Detect which cell encompasses the target text, then output its (x, y) center coordinate. 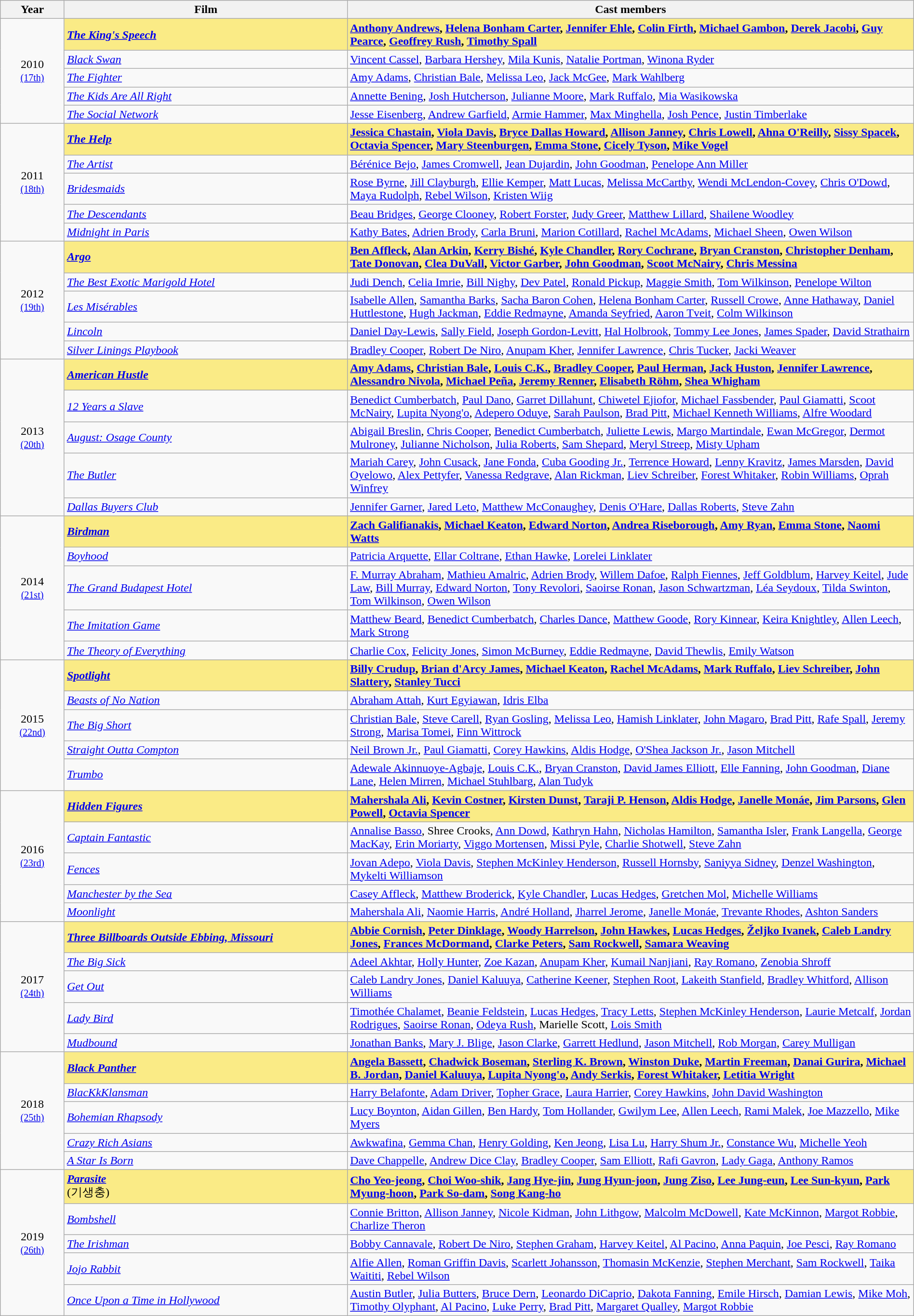
Rose Byrne, Jill Clayburgh, Ellie Kemper, Matt Lucas, Melissa McCarthy, Wendi McLendon-Covey, Chris O'Dowd, Maya Rudolph, Rebel Wilson, Kristen Wiig (631, 189)
2012(19th) (33, 300)
Vincent Cassel, Barbara Hershey, Mila Kunis, Natalie Portman, Winona Ryder (631, 59)
Jennifer Garner, Jared Leto, Matthew McConaughey, Denis O'Hare, Dallas Roberts, Steve Zahn (631, 507)
Argo (205, 256)
The Fighter (205, 78)
Mahershala Ali, Kevin Costner, Kirsten Dunst, Taraji P. Henson, Aldis Hodge, Janelle Monáe, Jim Parsons, Glen Powell, Octavia Spencer (631, 806)
The Descendants (205, 214)
2014(21st) (33, 588)
Connie Britton, Allison Janney, Nicole Kidman, John Lithgow, Malcolm McDowell, Kate McKinnon, Margot Robbie, Charlize Theron (631, 1219)
Harry Belafonte, Adam Driver, Topher Grace, Laura Harrier, Corey Hawkins, John David Washington (631, 1092)
Get Out (205, 986)
Annette Bening, Josh Hutcherson, Julianne Moore, Mark Ruffalo, Mia Wasikowska (631, 96)
Les Misérables (205, 307)
Parasite (기생충) (205, 1187)
Bohemian Rhapsody (205, 1117)
Jovan Adepo, Viola Davis, Stephen McKinley Henderson, Russell Hornsby, Saniyya Sidney, Denzel Washington, Mykelti Williamson (631, 869)
Lady Bird (205, 1018)
Hidden Figures (205, 806)
Straight Outta Compton (205, 750)
Daniel Day-Lewis, Sally Field, Joseph Gordon-Levitt, Hal Holbrook, Tommy Lee Jones, James Spader, David Strathairn (631, 332)
2018(25th) (33, 1111)
Midnight in Paris (205, 232)
Patricia Arquette, Ellar Coltrane, Ethan Hawke, Lorelei Linklater (631, 556)
Bobby Cannavale, Robert De Niro, Stephen Graham, Harvey Keitel, Al Pacino, Anna Paquin, Joe Pesci, Ray Romano (631, 1244)
The Big Sick (205, 962)
Bridesmaids (205, 189)
Moonlight (205, 912)
Mahershala Ali, Naomie Harris, André Holland, Jharrel Jerome, Janelle Monáe, Trevante Rhodes, Ashton Sanders (631, 912)
Cho Yeo-jeong, Choi Woo-shik, Jang Hye-jin, Jung Hyun-joon, Jung Ziso, Lee Jung-eun, Lee Sun-kyun, Park Myung-hoon, Park So-dam, Song Kang-ho (631, 1187)
Silver Linings Playbook (205, 350)
The Kids Are All Right (205, 96)
2016(23rd) (33, 856)
Captain Fantastic (205, 838)
Zach Galifianakis, Michael Keaton, Edward Norton, Andrea Riseborough, Amy Ryan, Emma Stone, Naomi Watts (631, 531)
Once Upon a Time in Hollywood (205, 1300)
Bombshell (205, 1219)
Fences (205, 869)
Judi Dench, Celia Imrie, Bill Nighy, Dev Patel, Ronald Pickup, Maggie Smith, Tom Wilkinson, Penelope Wilton (631, 282)
Awkwafina, Gemma Chan, Henry Golding, Ken Jeong, Lisa Lu, Harry Shum Jr., Constance Wu, Michelle Yeoh (631, 1142)
Abraham Attah, Kurt Egyiawan, Idris Elba (631, 700)
The Help (205, 139)
BlacKkKlansman (205, 1092)
Kathy Bates, Adrien Brody, Carla Bruni, Marion Cotillard, Rachel McAdams, Michael Sheen, Owen Wilson (631, 232)
The Social Network (205, 114)
Birdman (205, 531)
The Irishman (205, 1244)
Year (33, 10)
Charlie Cox, Felicity Jones, Simon McBurney, Eddie Redmayne, David Thewlis, Emily Watson (631, 650)
Matthew Beard, Benedict Cumberbatch, Charles Dance, Matthew Goode, Rory Kinnear, Keira Knightley, Allen Leech, Mark Strong (631, 626)
Neil Brown Jr., Paul Giamatti, Corey Hawkins, Aldis Hodge, O'Shea Jackson Jr., Jason Mitchell (631, 750)
A Star Is Born (205, 1161)
2017(24th) (33, 986)
Cast members (631, 10)
Dave Chappelle, Andrew Dice Clay, Bradley Cooper, Sam Elliott, Rafi Gavron, Lady Gaga, Anthony Ramos (631, 1161)
2019(26th) (33, 1243)
Anthony Andrews, Helena Bonham Carter, Jennifer Ehle, Colin Firth, Michael Gambon, Derek Jacobi, Guy Pearce, Geoffrey Rush, Timothy Spall (631, 35)
The Big Short (205, 725)
Casey Affleck, Matthew Broderick, Kyle Chandler, Lucas Hedges, Gretchen Mol, Michelle Williams (631, 894)
Billy Crudup, Brian d'Arcy James, Michael Keaton, Rachel McAdams, Mark Ruffalo, Liev Schreiber, John Slattery, Stanley Tucci (631, 675)
12 Years a Slave (205, 406)
2013(20th) (33, 438)
The Imitation Game (205, 626)
Bradley Cooper, Robert De Niro, Anupam Kher, Jennifer Lawrence, Chris Tucker, Jacki Weaver (631, 350)
Jojo Rabbit (205, 1269)
The King's Speech (205, 35)
Crazy Rich Asians (205, 1142)
The Butler (205, 475)
The Artist (205, 164)
Mudbound (205, 1043)
2015(22nd) (33, 725)
Three Billboards Outside Ebbing, Missouri (205, 937)
Lucy Boynton, Aidan Gillen, Ben Hardy, Tom Hollander, Gwilym Lee, Allen Leech, Rami Malek, Joe Mazzello, Mike Myers (631, 1117)
Dallas Buyers Club (205, 507)
August: Osage County (205, 438)
Black Panther (205, 1067)
Black Swan (205, 59)
Manchester by the Sea (205, 894)
Jesse Eisenberg, Andrew Garfield, Armie Hammer, Max Minghella, Josh Pence, Justin Timberlake (631, 114)
Caleb Landry Jones, Daniel Kaluuya, Catherine Keener, Stephen Root, Lakeith Stanfield, Bradley Whitford, Allison Williams (631, 986)
Lincoln (205, 332)
The Grand Budapest Hotel (205, 588)
Trumbo (205, 775)
2011(18th) (33, 182)
Alfie Allen, Roman Griffin Davis, Scarlett Johansson, Thomasin McKenzie, Stephen Merchant, Sam Rockwell, Taika Waititi, Rebel Wilson (631, 1269)
Bérénice Bejo, James Cromwell, Jean Dujardin, John Goodman, Penelope Ann Miller (631, 164)
Beasts of No Nation (205, 700)
The Theory of Everything (205, 650)
Spotlight (205, 675)
2010(17th) (33, 71)
Film (205, 10)
Jonathan Banks, Mary J. Blige, Jason Clarke, Garrett Hedlund, Jason Mitchell, Rob Morgan, Carey Mulligan (631, 1043)
Beau Bridges, George Clooney, Robert Forster, Judy Greer, Matthew Lillard, Shailene Woodley (631, 214)
The Best Exotic Marigold Hotel (205, 282)
Adeel Akhtar, Holly Hunter, Zoe Kazan, Anupam Kher, Kumail Nanjiani, Ray Romano, Zenobia Shroff (631, 962)
American Hustle (205, 375)
Amy Adams, Christian Bale, Melissa Leo, Jack McGee, Mark Wahlberg (631, 78)
Boyhood (205, 556)
